Pinpoint the cell where the given text exists, returning its [X, Y] midpoint coordinate. 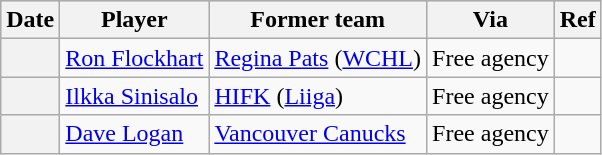
HIFK (Liiga) [318, 96]
Ref [578, 20]
Dave Logan [134, 134]
Date [30, 20]
Ron Flockhart [134, 58]
Vancouver Canucks [318, 134]
Regina Pats (WCHL) [318, 58]
Via [491, 20]
Player [134, 20]
Former team [318, 20]
Ilkka Sinisalo [134, 96]
